Capture the cell that displays the provided text and extract its [x, y] central coordinate. 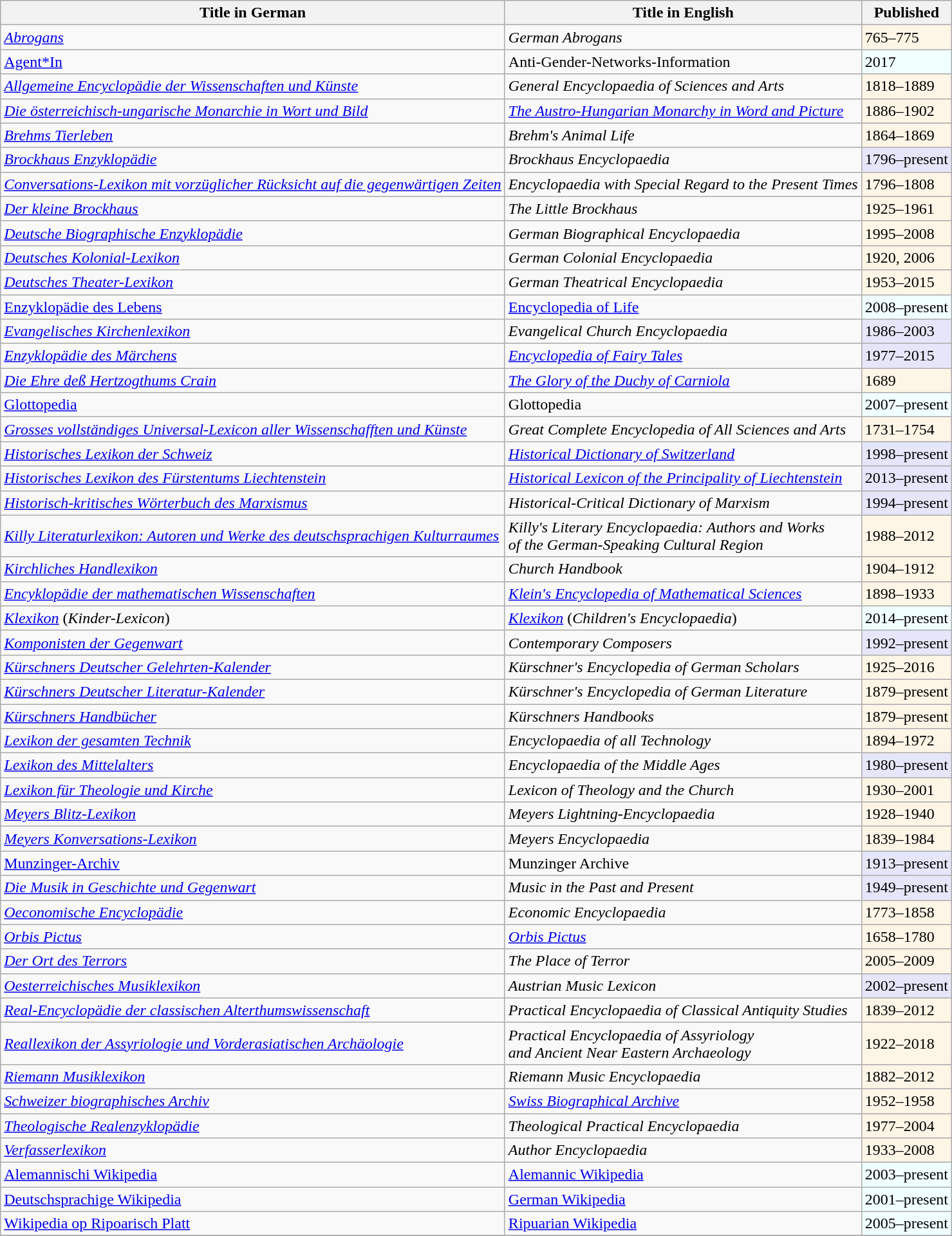
2013–present [906, 478]
Killy Literaturlexikon: Autoren und Werke des deutschsprachigen Kulturraumes [253, 536]
Practical Encyclopaedia of Assyriologyand Ancient Near Eastern Archaeology [683, 1043]
Author Encyclopaedia [683, 1150]
2003–present [906, 1175]
2005–present [906, 1224]
Agent*In [253, 62]
Klexikon (Children's Encyclopaedia) [683, 618]
Real-Encyclopädie der classischen Alterthumswissenschaft [253, 1010]
1920, 2006 [906, 257]
1995–2008 [906, 233]
Encyklopädie der mathematischen Wissenschaften [253, 594]
Oesterreichisches Musiklexikon [253, 986]
Meyers Blitz-Lexikon [253, 814]
1658–1780 [906, 937]
765–775 [906, 37]
2017 [906, 62]
1796–present [906, 160]
Kürschners Deutscher Literatur-Kalender [253, 691]
The Little Brockhaus [683, 209]
1913–present [906, 863]
Die österreichisch-ungarische Monarchie in Wort und Bild [253, 111]
Meyers Konversations-Lexikon [253, 839]
1998–present [906, 454]
Kürschner's Encyclopedia of German Scholars [683, 667]
Lexikon für Theologie und Kirche [253, 790]
Title in English [683, 13]
Lexicon of Theology and the Church [683, 790]
Encyclopedia of Life [683, 307]
Komponisten der Gegenwart [253, 642]
Contemporary Composers [683, 642]
Enzyklopädie des Märchens [253, 356]
German Colonial Encyclopaedia [683, 257]
German Wikipedia [683, 1199]
Kirchliches Handlexikon [253, 569]
Kürschners Deutscher Gelehrten-Kalender [253, 667]
Church Handbook [683, 569]
Encyclopaedia with Special Regard to the Present Times [683, 184]
1930–2001 [906, 790]
The Place of Terror [683, 961]
The Glory of the Duchy of Carniola [683, 380]
German Biographical Encyclopaedia [683, 233]
1818–1889 [906, 86]
1689 [906, 380]
1933–2008 [906, 1150]
Riemann Musiklexikon [253, 1076]
The Austro-Hungarian Monarchy in Word and Picture [683, 111]
Lexikon des Mittelalters [253, 765]
Grosses vollständiges Universal-Lexicon aller Wissenschafften und Künste [253, 429]
2001–present [906, 1199]
Austrian Music Lexicon [683, 986]
Enzyklopädie des Lebens [253, 307]
1925–1961 [906, 209]
1882–2012 [906, 1076]
Great Complete Encyclopedia of All Sciences and Arts [683, 429]
1773–1858 [906, 912]
2008–present [906, 307]
Wikipedia op Ripoarisch Platt [253, 1224]
German Abrogans [683, 37]
Brehm's Animal Life [683, 135]
Kürschners Handbücher [253, 716]
Brockhaus Encyclopaedia [683, 160]
Practical Encyclopaedia of Classical Antiquity Studies [683, 1010]
Encyclopaedia of the Middle Ages [683, 765]
1949–present [906, 888]
Economic Encyclopaedia [683, 912]
Historisches Lexikon der Schweiz [253, 454]
Meyers Lightning-Encyclopaedia [683, 814]
Lexikon der gesamten Technik [253, 741]
1953–2015 [906, 282]
1952–1958 [906, 1101]
Encyclopedia of Fairy Tales [683, 356]
2007–present [906, 405]
2005–2009 [906, 961]
Evangelisches Kirchenlexikon [253, 332]
Die Musik in Geschichte und Gegenwart [253, 888]
Anti-Gender-Networks-Information [683, 62]
Verfasserlexikon [253, 1150]
1886–1902 [906, 111]
Deutschsprachige Wikipedia [253, 1199]
Klein's Encyclopedia of Mathematical Sciences [683, 594]
1980–present [906, 765]
1839–2012 [906, 1010]
1864–1869 [906, 135]
Der kleine Brockhaus [253, 209]
Alemannic Wikipedia [683, 1175]
Ripuarian Wikipedia [683, 1224]
Riemann Music Encyclopaedia [683, 1076]
Kürschner's Encyclopedia of German Literature [683, 691]
Allgemeine Encyclopädie der Wissenschaften und Künste [253, 86]
2002–present [906, 986]
Klexikon (Kinder-Lexicon) [253, 618]
Brehms Tierleben [253, 135]
1922–2018 [906, 1043]
1925–2016 [906, 667]
Reallexikon der Assyriologie und Vorderasiatischen Archäologie [253, 1043]
Killy's Literary Encyclopaedia: Authors and Worksof the German-Speaking Cultural Region [683, 536]
Die Ehre deß Hertzogthums Crain [253, 380]
1796–1808 [906, 184]
2014–present [906, 618]
Theologische Realenzyklopädie [253, 1126]
Evangelical Church Encyclopaedia [683, 332]
Title in German [253, 13]
Brockhaus Enzyklopädie [253, 160]
1928–1940 [906, 814]
1894–1972 [906, 741]
Historisches Lexikon des Fürstentums Liechtenstein [253, 478]
1992–present [906, 642]
Deutsches Theater-Lexikon [253, 282]
Historical-Critical Dictionary of Marxism [683, 503]
Kürschners Handbooks [683, 716]
Conversations-Lexikon mit vorzüglicher Rücksicht auf die gegenwärtigen Zeiten [253, 184]
1977–2004 [906, 1126]
Historisch-kritisches Wörterbuch des Marxismus [253, 503]
Theological Practical Encyclopaedia [683, 1126]
Deutsches Kolonial-Lexikon [253, 257]
Published [906, 13]
Oeconomische Encyclopädie [253, 912]
Meyers Encyclopaedia [683, 839]
1898–1933 [906, 594]
German Theatrical Encyclopaedia [683, 282]
Historical Dictionary of Switzerland [683, 454]
1986–2003 [906, 332]
Munzinger-Archiv [253, 863]
1988–2012 [906, 536]
1839–1984 [906, 839]
Munzinger Archive [683, 863]
Swiss Biographical Archive [683, 1101]
Historical Lexicon of the Principality of Liechtenstein [683, 478]
Deutsche Biographische Enzyklopädie [253, 233]
Alemannischi Wikipedia [253, 1175]
1904–1912 [906, 569]
1731–1754 [906, 429]
1994–present [906, 503]
General Encyclopaedia of Sciences and Arts [683, 86]
Der Ort des Terrors [253, 961]
Abrogans [253, 37]
Music in the Past and Present [683, 888]
Schweizer biographisches Archiv [253, 1101]
Encyclopaedia of all Technology [683, 741]
1977–2015 [906, 356]
